Search for the cell housing the specified text and yield its (X, Y) center coordinate. 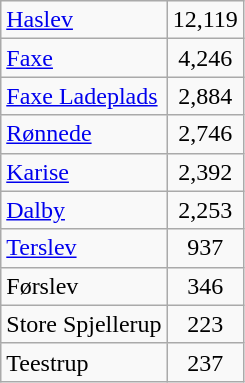
237 (205, 362)
937 (205, 248)
Karise (84, 172)
Teestrup (84, 362)
223 (205, 324)
12,119 (205, 20)
Faxe (84, 58)
2,253 (205, 210)
Store Spjellerup (84, 324)
4,246 (205, 58)
2,746 (205, 134)
Terslev (84, 248)
Dalby (84, 210)
2,392 (205, 172)
Førslev (84, 286)
Faxe Ladeplads (84, 96)
Rønnede (84, 134)
Haslev (84, 20)
346 (205, 286)
2,884 (205, 96)
